Detect which cell encompasses the target text, then output its (x, y) center coordinate. 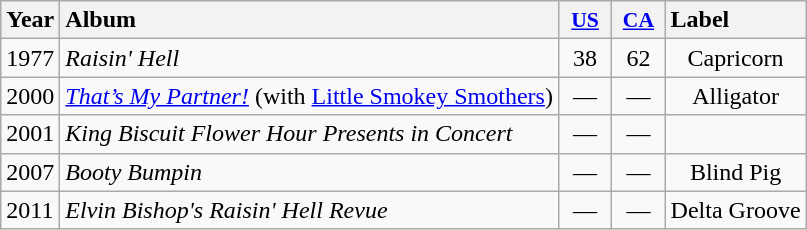
Year (30, 20)
Blind Pig (736, 172)
US (584, 20)
1977 (30, 58)
62 (638, 58)
CA (638, 20)
Alligator (736, 96)
38 (584, 58)
2000 (30, 96)
Raisin' Hell (310, 58)
Elvin Bishop's Raisin' Hell Revue (310, 210)
Album (310, 20)
Delta Groove (736, 210)
Capricorn (736, 58)
2007 (30, 172)
Label (736, 20)
Booty Bumpin (310, 172)
King Biscuit Flower Hour Presents in Concert (310, 134)
2011 (30, 210)
2001 (30, 134)
That’s My Partner! (with Little Smokey Smothers) (310, 96)
